Capture the cell that displays the provided text and extract its [X, Y] central coordinate. 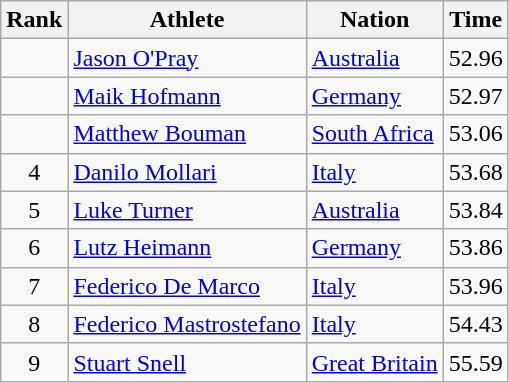
Jason O'Pray [187, 58]
53.68 [476, 172]
53.06 [476, 134]
Maik Hofmann [187, 96]
53.84 [476, 210]
Federico Mastrostefano [187, 324]
Rank [34, 20]
53.96 [476, 286]
5 [34, 210]
Athlete [187, 20]
7 [34, 286]
Great Britain [374, 362]
Federico De Marco [187, 286]
Matthew Bouman [187, 134]
Danilo Mollari [187, 172]
Nation [374, 20]
Lutz Heimann [187, 248]
South Africa [374, 134]
9 [34, 362]
52.96 [476, 58]
6 [34, 248]
8 [34, 324]
52.97 [476, 96]
Time [476, 20]
53.86 [476, 248]
4 [34, 172]
Stuart Snell [187, 362]
54.43 [476, 324]
55.59 [476, 362]
Luke Turner [187, 210]
